Provide the (X, Y) coordinate of the cell's center where the given text is located.  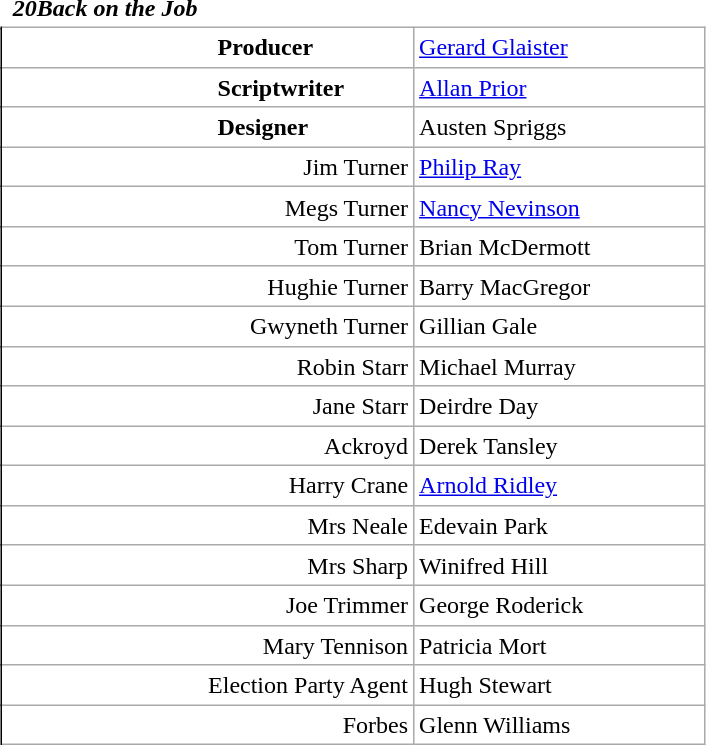
Jane Starr (208, 406)
Gillian Gale (560, 326)
Hugh Stewart (560, 685)
Robin Starr (208, 366)
Austen Spriggs (560, 127)
Deirdre Day (560, 406)
George Roderick (560, 605)
Joe Trimmer (208, 605)
Michael Murray (560, 366)
Gerard Glaister (560, 47)
Producer (208, 47)
Patricia Mort (560, 645)
Brian McDermott (560, 247)
Derek Tansley (560, 446)
Gwyneth Turner (208, 326)
Election Party Agent (208, 685)
Philip Ray (560, 167)
Forbes (208, 725)
Arnold Ridley (560, 486)
Scriptwriter (208, 87)
Barry MacGregor (560, 286)
Harry Crane (208, 486)
Mrs Sharp (208, 565)
Winifred Hill (560, 565)
Edevain Park (560, 525)
Mary Tennison (208, 645)
Allan Prior (560, 87)
Hughie Turner (208, 286)
Nancy Nevinson (560, 207)
Designer (208, 127)
Mrs Neale (208, 525)
Ackroyd (208, 446)
Glenn Williams (560, 725)
Megs Turner (208, 207)
Jim Turner (208, 167)
Tom Turner (208, 247)
